Find where the given text appears and provide that cell's center as [x, y] coordinate. 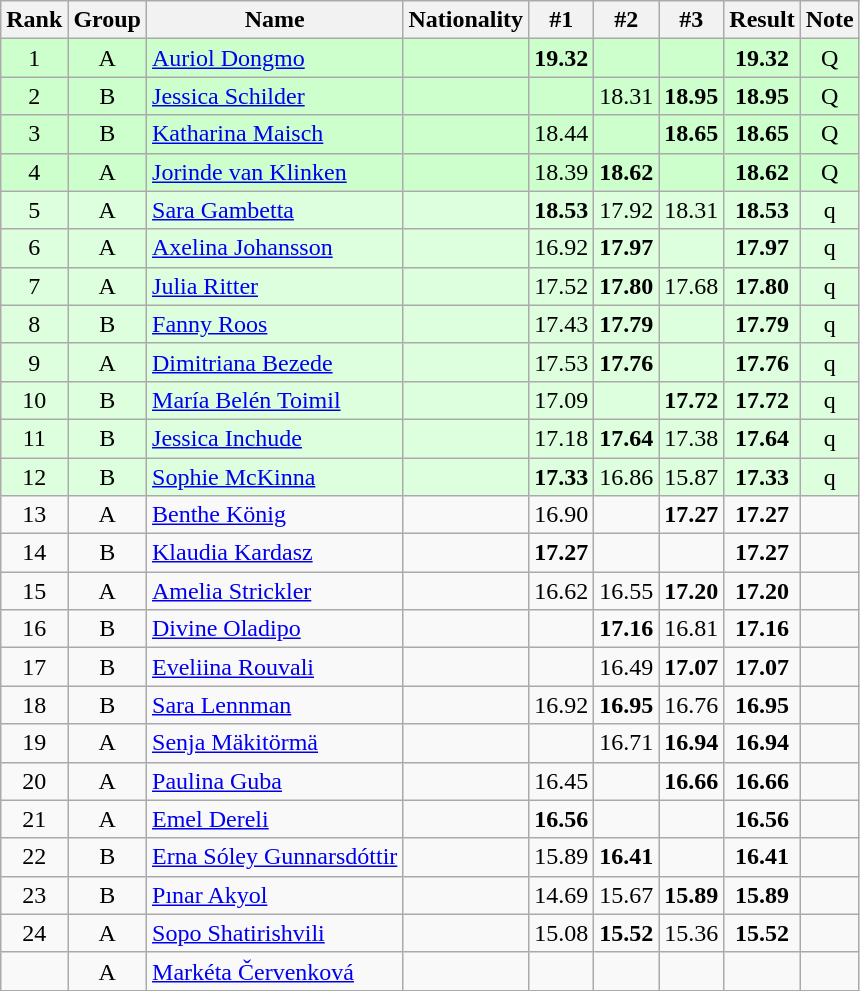
Fanny Roos [275, 324]
Paulina Guba [275, 781]
Nationality [466, 20]
Sopo Shatirishvili [275, 933]
17.92 [626, 210]
3 [34, 134]
16.76 [692, 705]
16.49 [626, 667]
Sophie McKinna [275, 477]
Amelia Strickler [275, 591]
15.67 [626, 895]
20 [34, 781]
Note [830, 20]
Axelina Johansson [275, 248]
17.68 [692, 286]
16 [34, 629]
#2 [626, 20]
17.18 [562, 438]
Jessica Inchude [275, 438]
17.52 [562, 286]
17.09 [562, 400]
Sara Gambetta [275, 210]
Erna Sóley Gunnarsdóttir [275, 857]
Divine Oladipo [275, 629]
#1 [562, 20]
Auriol Dongmo [275, 58]
15.87 [692, 477]
Pınar Akyol [275, 895]
17 [34, 667]
17.53 [562, 362]
Benthe König [275, 515]
18.44 [562, 134]
Markéta Červenková [275, 971]
16.62 [562, 591]
17.43 [562, 324]
6 [34, 248]
2 [34, 96]
16.86 [626, 477]
Emel Dereli [275, 819]
14 [34, 553]
17.38 [692, 438]
Rank [34, 20]
10 [34, 400]
19 [34, 743]
15.08 [562, 933]
Jorinde van Klinken [275, 172]
5 [34, 210]
Eveliina Rouvali [275, 667]
Jessica Schilder [275, 96]
Result [762, 20]
15 [34, 591]
Katharina Maisch [275, 134]
16.81 [692, 629]
Klaudia Kardasz [275, 553]
16.45 [562, 781]
24 [34, 933]
#3 [692, 20]
9 [34, 362]
18 [34, 705]
22 [34, 857]
Group [108, 20]
16.55 [626, 591]
Dimitriana Bezede [275, 362]
13 [34, 515]
12 [34, 477]
7 [34, 286]
21 [34, 819]
23 [34, 895]
María Belén Toimil [275, 400]
16.71 [626, 743]
18.39 [562, 172]
Sara Lennman [275, 705]
8 [34, 324]
1 [34, 58]
Julia Ritter [275, 286]
11 [34, 438]
15.36 [692, 933]
Name [275, 20]
Senja Mäkitörmä [275, 743]
16.90 [562, 515]
4 [34, 172]
14.69 [562, 895]
